Detect which cell encompasses the target text, then output its (x, y) center coordinate. 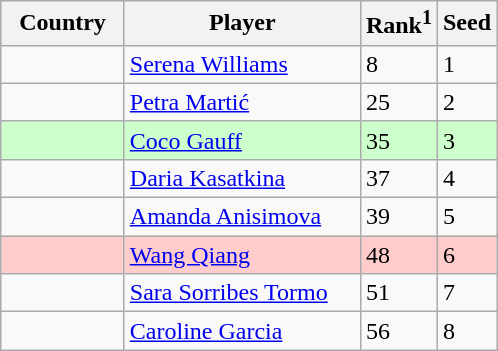
Country (63, 24)
Rank1 (398, 24)
Amanda Anisimova (242, 217)
25 (398, 102)
Player (242, 24)
Seed (466, 24)
4 (466, 178)
Petra Martić (242, 102)
Coco Gauff (242, 140)
6 (466, 255)
1 (466, 64)
Wang Qiang (242, 255)
Sara Sorribes Tormo (242, 293)
56 (398, 331)
48 (398, 255)
7 (466, 293)
Caroline Garcia (242, 331)
2 (466, 102)
Daria Kasatkina (242, 178)
3 (466, 140)
Serena Williams (242, 64)
51 (398, 293)
5 (466, 217)
37 (398, 178)
39 (398, 217)
35 (398, 140)
